Capture the cell that displays the provided text and extract its (X, Y) central coordinate. 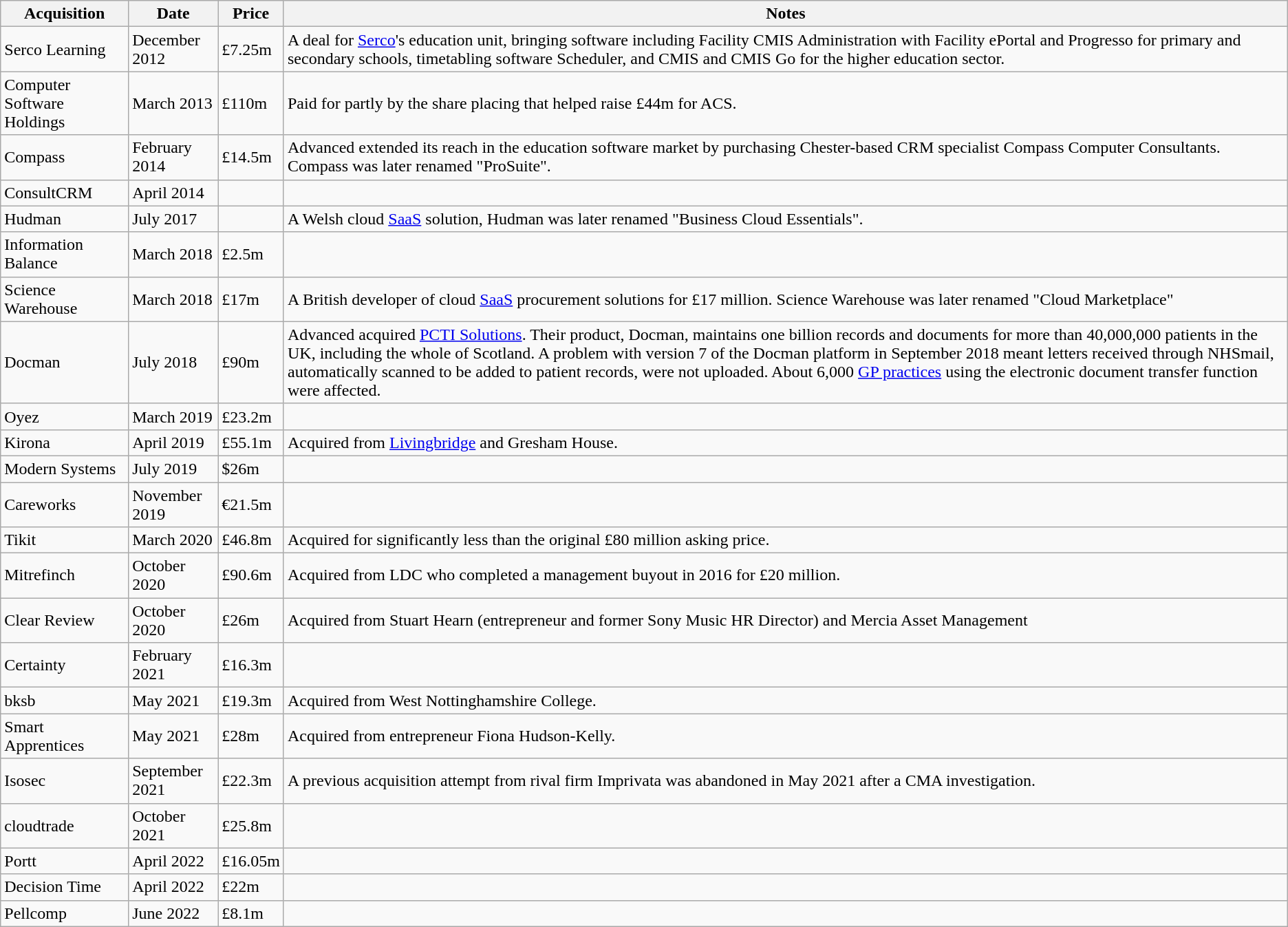
December 2012 (173, 50)
A Welsh cloud SaaS solution, Hudman was later renamed "Business Cloud Essentials". (786, 219)
September 2021 (173, 780)
Modern Systems (65, 469)
Mitrefinch (65, 575)
$26m (251, 469)
Portt (65, 861)
Serco Learning (65, 50)
Oyez (65, 416)
Docman (65, 362)
£22m (251, 887)
April 2019 (173, 443)
Clear Review (65, 621)
£2.5m (251, 255)
£14.5m (251, 157)
Decision Time (65, 887)
£25.8m (251, 826)
A previous acquisition attempt from rival firm Imprivata was abandoned in May 2021 after a CMA investigation. (786, 780)
June 2022 (173, 913)
April 2014 (173, 193)
Price (251, 14)
Hudman (65, 219)
Tikit (65, 540)
October 2021 (173, 826)
Compass (65, 157)
Notes (786, 14)
March 2013 (173, 103)
£90m (251, 362)
Date (173, 14)
£28m (251, 736)
March 2019 (173, 416)
Acquired from West Nottinghamshire College. (786, 701)
November 2019 (173, 504)
£23.2m (251, 416)
£90.6m (251, 575)
A British developer of cloud SaaS procurement solutions for £17 million. Science Warehouse was later renamed "Cloud Marketplace" (786, 299)
bksb (65, 701)
ConsultCRM (65, 193)
£17m (251, 299)
Paid for partly by the share placing that helped raise £44m for ACS. (786, 103)
February 2021 (173, 665)
July 2019 (173, 469)
July 2017 (173, 219)
£55.1m (251, 443)
Science Warehouse (65, 299)
Kirona (65, 443)
March 2020 (173, 540)
Careworks (65, 504)
£110m (251, 103)
cloudtrade (65, 826)
Acquired from entrepreneur Fiona Hudson-Kelly. (786, 736)
Certainty (65, 665)
Acquired for significantly less than the original £80 million asking price. (786, 540)
£7.25m (251, 50)
February 2014 (173, 157)
Smart Apprentices (65, 736)
£16.05m (251, 861)
£16.3m (251, 665)
£26m (251, 621)
€21.5m (251, 504)
£8.1m (251, 913)
Acquisition (65, 14)
£19.3m (251, 701)
Acquired from LDC who completed a management buyout in 2016 for £20 million. (786, 575)
£46.8m (251, 540)
Pellcomp (65, 913)
Information Balance (65, 255)
July 2018 (173, 362)
Isosec (65, 780)
Acquired from Stuart Hearn (entrepreneur and former Sony Music HR Director) and Mercia Asset Management (786, 621)
£22.3m (251, 780)
Acquired from Livingbridge and Gresham House. (786, 443)
Computer Software Holdings (65, 103)
